Capture the cell that displays the provided text and extract its (X, Y) central coordinate. 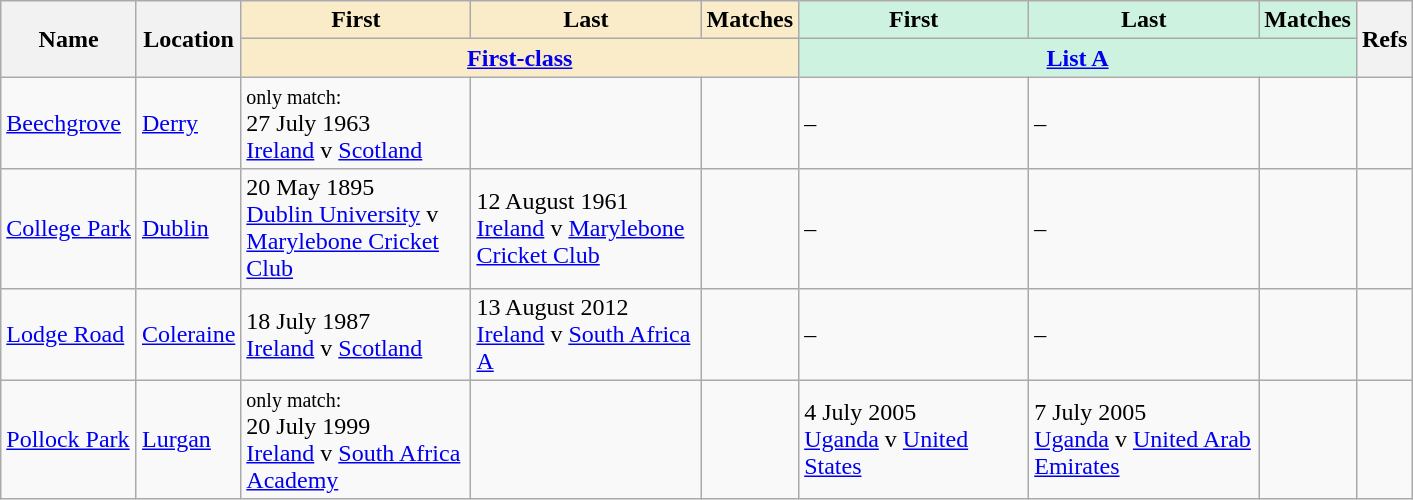
Coleraine (188, 334)
20 May 1895Dublin University v Marylebone Cricket Club (356, 228)
First-class (520, 58)
College Park (69, 228)
4 July 2005Uganda v United States (914, 440)
only match:20 July 1999Ireland v South Africa Academy (356, 440)
Beechgrove (69, 123)
18 July 1987Ireland v Scotland (356, 334)
Derry (188, 123)
7 July 2005Uganda v United Arab Emirates (1144, 440)
List A (1078, 58)
Dublin (188, 228)
Lodge Road (69, 334)
Lurgan (188, 440)
Location (188, 39)
Pollock Park (69, 440)
Refs (1384, 39)
13 August 2012Ireland v South Africa A (586, 334)
only match:27 July 1963Ireland v Scotland (356, 123)
Name (69, 39)
12 August 1961Ireland v Marylebone Cricket Club (586, 228)
